Output the [X, Y] coordinate of the center of the cell containing the given text.  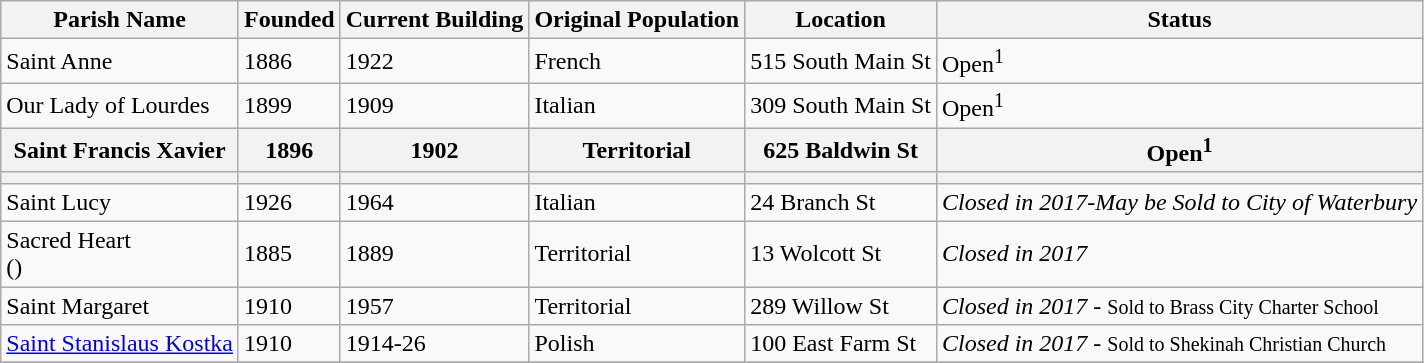
24 Branch St [841, 203]
Parish Name [120, 20]
Saint Anne [120, 62]
Saint Francis Xavier [120, 150]
Saint Margaret [120, 306]
Saint Stanislaus Kostka [120, 344]
100 East Farm St [841, 344]
French [637, 62]
Original Population [637, 20]
1885 [289, 254]
13 Wolcott St [841, 254]
Closed in 2017 - Sold to Brass City Charter School [1179, 306]
1886 [289, 62]
1964 [434, 203]
Saint Lucy [120, 203]
Our Lady of Lourdes [120, 106]
1926 [289, 203]
1889 [434, 254]
1957 [434, 306]
1896 [289, 150]
515 South Main St [841, 62]
Location [841, 20]
Status [1179, 20]
1914-26 [434, 344]
Current Building [434, 20]
Closed in 2017-May be Sold to City of Waterbury [1179, 203]
Founded [289, 20]
289 Willow St [841, 306]
1902 [434, 150]
Sacred Heart () [120, 254]
1909 [434, 106]
1922 [434, 62]
309 South Main St [841, 106]
1899 [289, 106]
Polish [637, 344]
Closed in 2017 [1179, 254]
625 Baldwin St [841, 150]
Closed in 2017 - Sold to Shekinah Christian Church [1179, 344]
